Scan for the cell matching the given text and deliver its (X, Y) coordinate at center. 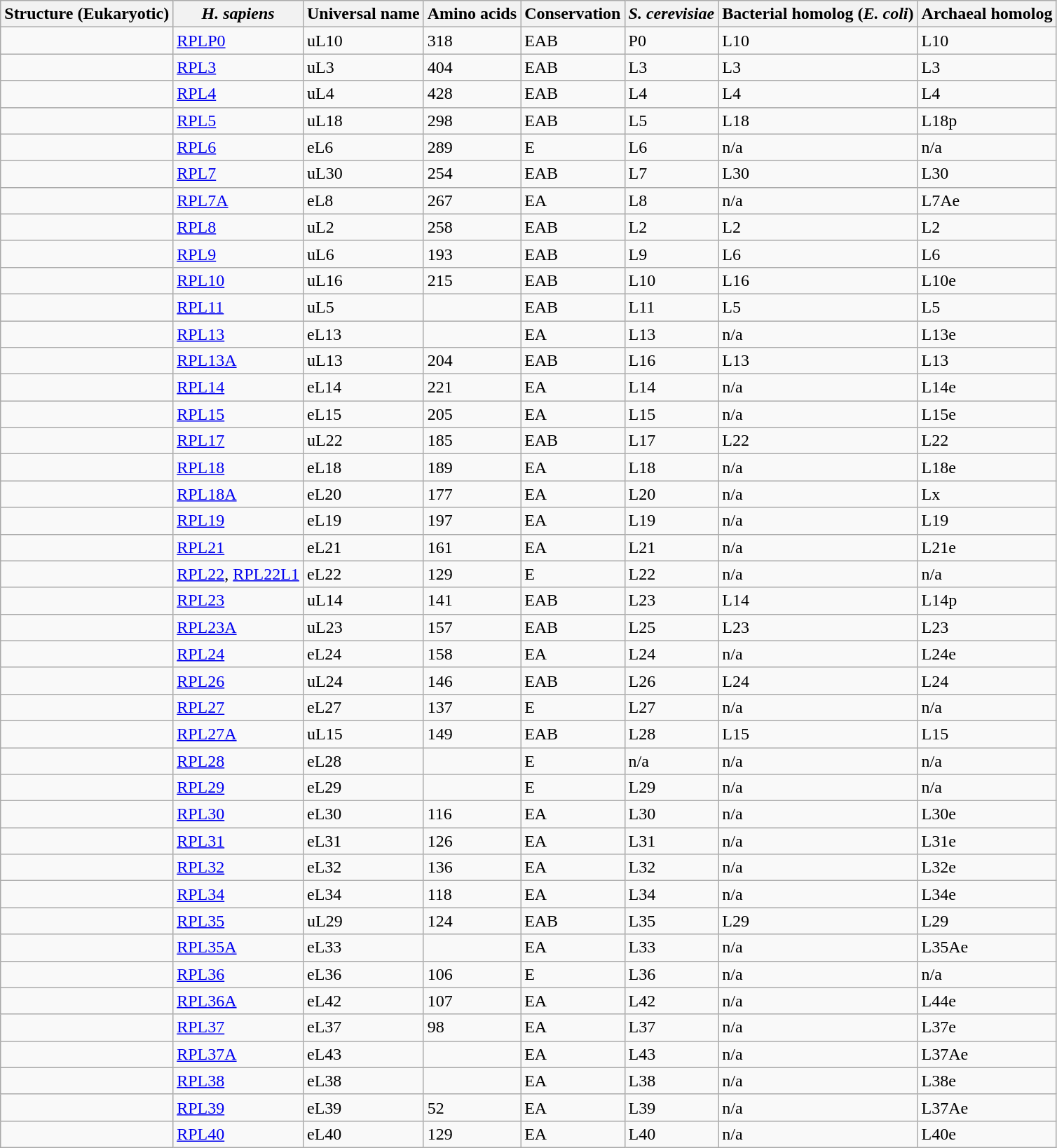
RPL15 (238, 414)
157 (472, 627)
RPL35A (238, 948)
RPL34 (238, 894)
L18p (987, 121)
RPL37 (238, 1027)
318 (472, 41)
RPL35 (238, 921)
185 (472, 441)
RPL7A (238, 200)
L10e (987, 280)
eL33 (363, 948)
Archaeal homolog (987, 14)
RPL39 (238, 1107)
uL2 (363, 227)
Lx (987, 494)
116 (472, 814)
L8 (671, 200)
RPL26 (238, 681)
eL22 (363, 574)
uL29 (363, 921)
161 (472, 547)
eL6 (363, 147)
uL22 (363, 441)
L9 (671, 254)
L31 (671, 841)
L15e (987, 414)
Universal name (363, 14)
RPL24 (238, 654)
RPL18A (238, 494)
Bacterial homolog (E. coli) (818, 14)
RPL27A (238, 734)
H. sapiens (238, 14)
L42 (671, 1001)
215 (472, 280)
193 (472, 254)
118 (472, 894)
L34e (987, 894)
uL6 (363, 254)
254 (472, 174)
uL5 (363, 307)
136 (472, 868)
L14e (987, 388)
eL14 (363, 388)
uL3 (363, 67)
uL24 (363, 681)
uL14 (363, 601)
S. cerevisiae (671, 14)
L11 (671, 307)
eL42 (363, 1001)
204 (472, 361)
205 (472, 414)
52 (472, 1107)
L20 (671, 494)
289 (472, 147)
RPL30 (238, 814)
L14p (987, 601)
RPL40 (238, 1134)
eL43 (363, 1054)
eL40 (363, 1134)
L35Ae (987, 948)
L31e (987, 841)
RPL37A (238, 1054)
RPL13 (238, 334)
L32e (987, 868)
RPLP0 (238, 41)
L18e (987, 467)
L38 (671, 1081)
Amino acids (472, 14)
L25 (671, 627)
uL10 (363, 41)
158 (472, 654)
258 (472, 227)
RPL36 (238, 974)
uL15 (363, 734)
L28 (671, 734)
eL39 (363, 1107)
uL30 (363, 174)
L32 (671, 868)
L44e (987, 1001)
Conservation (573, 14)
eL31 (363, 841)
106 (472, 974)
141 (472, 601)
189 (472, 467)
RPL22, RPL22L1 (238, 574)
RPL36A (238, 1001)
124 (472, 921)
uL18 (363, 121)
L21 (671, 547)
RPL23 (238, 601)
L39 (671, 1107)
eL30 (363, 814)
RPL14 (238, 388)
RPL5 (238, 121)
RPL11 (238, 307)
177 (472, 494)
RPL10 (238, 280)
eL20 (363, 494)
RPL8 (238, 227)
L36 (671, 974)
L7Ae (987, 200)
RPL6 (238, 147)
RPL32 (238, 868)
L37 (671, 1027)
428 (472, 94)
L13e (987, 334)
L21e (987, 547)
eL21 (363, 547)
P0 (671, 41)
RPL19 (238, 521)
149 (472, 734)
eL28 (363, 760)
RPL9 (238, 254)
eL13 (363, 334)
uL16 (363, 280)
RPL13A (238, 361)
L24e (987, 654)
eL36 (363, 974)
eL15 (363, 414)
eL32 (363, 868)
L37e (987, 1027)
L40 (671, 1134)
298 (472, 121)
RPL17 (238, 441)
RPL21 (238, 547)
eL18 (363, 467)
267 (472, 200)
RPL3 (238, 67)
L26 (671, 681)
L27 (671, 707)
L34 (671, 894)
RPL38 (238, 1081)
RPL29 (238, 788)
RPL23A (238, 627)
137 (472, 707)
eL24 (363, 654)
eL19 (363, 521)
eL38 (363, 1081)
221 (472, 388)
404 (472, 67)
eL37 (363, 1027)
RPL27 (238, 707)
RPL31 (238, 841)
eL8 (363, 200)
146 (472, 681)
RPL4 (238, 94)
L17 (671, 441)
L30e (987, 814)
107 (472, 1001)
eL27 (363, 707)
Structure (Eukaryotic) (87, 14)
L33 (671, 948)
L40e (987, 1134)
RPL18 (238, 467)
197 (472, 521)
RPL7 (238, 174)
uL13 (363, 361)
L7 (671, 174)
126 (472, 841)
L35 (671, 921)
98 (472, 1027)
eL29 (363, 788)
uL4 (363, 94)
L38e (987, 1081)
uL23 (363, 627)
L43 (671, 1054)
eL34 (363, 894)
RPL28 (238, 760)
